Determine the [X, Y] coordinate at the center of the cell enclosing the given text.  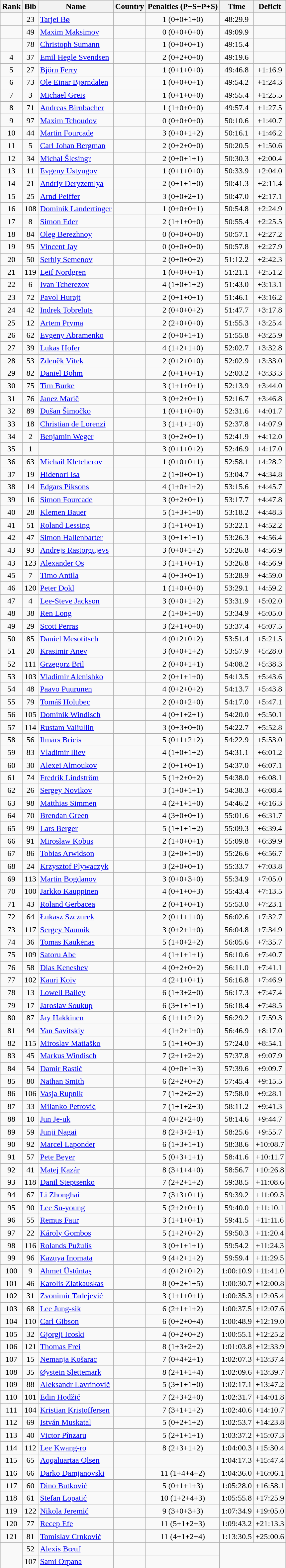
3 (0+2+1+0) [183, 929]
54:13.5 [237, 677]
+5:02.0 [270, 601]
54:31.1 [237, 752]
+4:07.9 [270, 424]
Lowell Bailey [76, 993]
53:04.7 [237, 474]
50:16.1 [237, 133]
Kauri Koiv [76, 980]
54:08.2 [237, 664]
Emil Hegle Svendsen [76, 57]
Benjamin Weger [76, 436]
55:01.6 [237, 816]
1:00:37.5 [237, 1309]
51:43.0 [237, 285]
Dušan Šimočko [76, 411]
58:41.6 [237, 1157]
+10:08.7 [270, 1144]
3 [31, 95]
Time [237, 7]
Michael Greis [76, 95]
Jun Je-uk [76, 1119]
Vasja Rupnik [76, 1094]
52:41.9 [237, 436]
49:55.4 [237, 95]
Arnd Peiffer [76, 196]
Andreas Birnbacher [76, 108]
50:20.5 [237, 145]
54:20.0 [237, 714]
1:07:34.9 [237, 1511]
Leif Nordgren [76, 272]
+9:07.9 [270, 1056]
49:19.6 [237, 57]
1:02:07.3 [237, 1359]
Lee Jung-sik [76, 1309]
+6:08.4 [270, 790]
Roland Gerbacea [76, 904]
4 (0+1+2+1) [183, 714]
2 (0+0+2+0) [183, 702]
123 [31, 563]
7 (0+4+2+1) [183, 1359]
Carl Gibson [76, 1321]
53:22.1 [237, 525]
Sergey Novikov [76, 790]
48:29.9 [237, 19]
+1:16.9 [270, 70]
1:04:00.3 [237, 1448]
Klemen Bauer [76, 512]
Daniel Böhm [76, 373]
Vladimir Alenishko [76, 677]
1:02:31.7 [237, 1397]
53:31.9 [237, 601]
5 (0+3+1+1) [183, 1157]
6 (0+2+0+4) [183, 1321]
Penalties (P+S+P+S) [183, 7]
Dominik Landertinger [76, 209]
4 (3+0+0+1) [183, 816]
57:39.6 [237, 1068]
Vincent Jay [76, 247]
+1:46.2 [270, 133]
8 (0+2+1+5) [183, 1283]
Rank [11, 7]
Martin Bogdanov [76, 879]
53:18.2 [237, 512]
6 (1+3+1+1) [183, 1144]
56:46.9 [237, 1031]
1:01:03.8 [237, 1346]
Miroslav Matiaško [76, 1043]
+14:01.8 [270, 1397]
+11:29.5 [270, 1258]
56:04.8 [237, 929]
52:13.9 [237, 386]
2 (1+0+1+0) [183, 613]
2 (2+0+0+0) [183, 323]
+8:54.1 [270, 1043]
Lee-Steve Jackson [76, 601]
Lee Su-young [76, 1208]
Li Zhonghai [76, 1195]
+3:46.8 [270, 399]
50:10.6 [237, 120]
3 (0+0+3+0) [183, 879]
+7:35.7 [270, 942]
Victor Pînzaru [76, 1435]
58:38.6 [237, 1144]
+3:13.1 [270, 285]
53:15.6 [237, 487]
Evgeny Ustyugov [76, 171]
Alexei Almoukov [76, 765]
Björn Ferry [76, 70]
+3:25.9 [270, 335]
+12:07.6 [270, 1309]
3 (0+1+0+2) [183, 449]
11 (4+1+2+4) [183, 1536]
+12:25.2 [270, 1334]
+7:13.5 [270, 891]
+4:47.8 [270, 500]
50:30.3 [237, 158]
4 (1+1+1+1) [183, 955]
+6:07.1 [270, 765]
59:39.2 [237, 1195]
7 (3+1+1+2) [183, 1410]
1:02:53.7 [237, 1423]
+15:30.4 [270, 1448]
+8:17.0 [270, 1031]
50:57.8 [237, 247]
5 (0+1+2+2) [183, 740]
+15:47.4 [270, 1460]
59:54.2 [237, 1245]
+1:50.6 [270, 145]
Mirosław Kobus [76, 841]
4 (0+1+0+3) [183, 891]
1:00:48.9 [237, 1321]
Edin Hodžić [76, 1397]
1:02:17.1 [237, 1385]
49:46.8 [237, 70]
8 (2+3+2+1) [183, 1132]
Ren Long [76, 613]
58:11.2 [237, 1106]
59:59.4 [237, 1258]
3 (2+1+0+0) [183, 626]
+7:47.4 [270, 993]
+4:45.7 [270, 487]
Dino Butković [76, 1486]
Gjorgji Icoski [76, 1334]
50:57.1 [237, 234]
+4:17.0 [270, 449]
50:33.9 [237, 171]
53:37.4 [237, 626]
55:43.4 [237, 891]
+4:12.0 [270, 436]
49:57.4 [237, 108]
+4:34.8 [270, 474]
1:05:28.0 [237, 1486]
+11:41.0 [270, 1271]
53:57.9 [237, 651]
Zvonimir Tadejević [76, 1296]
Krasimir Anev [76, 651]
9 (4+2+1+2) [183, 1258]
58:25.6 [237, 1132]
1:00:30.7 [237, 1283]
1 [31, 449]
+2:24.9 [270, 209]
1:00:35.3 [237, 1296]
+19:05.0 [270, 1511]
Ivan Tcherezov [76, 285]
Daniel Mesotitsch [76, 639]
+1:27.5 [270, 108]
3 (2+0+1+0) [183, 854]
Satoru Abe [76, 955]
+12:05.4 [270, 1296]
49:15.4 [237, 45]
+9:15.5 [270, 1081]
57:24.0 [237, 1043]
Karolis Zlatkauskas [76, 1283]
58:14.6 [237, 1119]
Christoph Sumann [76, 45]
5 (3+1+1+0) [183, 1385]
+4:01.7 [270, 411]
Recep Efe [76, 1523]
5 (0+1+1+3) [183, 1486]
+7:34.9 [270, 929]
Marcel Laponder [76, 1144]
Aleksandr Lavrinovič [76, 1385]
Károly Gombos [76, 1233]
11 (5+1+2+3) [183, 1523]
+6:31.7 [270, 816]
+1:40.7 [270, 120]
50:47.0 [237, 196]
+4:56.4 [270, 537]
Pavol Hurajt [76, 297]
+3:16.2 [270, 297]
+6:39.9 [270, 841]
Matthias Simmen [76, 803]
1 (0+0+1+0) [183, 19]
1:00:10.9 [237, 1271]
Roland Lessing [76, 525]
+7:05.0 [270, 879]
Hidenori Isa [76, 474]
1:00:55.1 [237, 1334]
+5:38.3 [270, 664]
+10:26.8 [270, 1169]
+13:37.4 [270, 1359]
2 [31, 436]
56:11.0 [237, 968]
Nathan Smith [76, 1081]
Vladimir Iliev [76, 752]
+3:44.0 [270, 386]
7 (1+2+2+2) [183, 1094]
Øystein Slettemark [76, 1372]
51:21.1 [237, 272]
56:29.2 [237, 1018]
+13:39.7 [270, 1372]
Lukas Hofer [76, 348]
52:02.7 [237, 348]
Pete Beyer [76, 1157]
54:37.0 [237, 765]
+11:09.3 [270, 1195]
Carl Johan Bergman [76, 145]
Lee Kwang-ro [76, 1448]
56:17.3 [237, 993]
Sami Orpana [76, 1561]
7 (1+1+2+3) [183, 1106]
9 (3+0+3+3) [183, 1511]
+5:07.5 [270, 626]
6 (1+3+2+0) [183, 993]
56:16.8 [237, 980]
4 (0+0+1+3) [183, 1068]
1:04:17.3 [237, 1460]
Krzysztof Plywaczyk [76, 866]
+1:24.3 [270, 82]
+4:28.2 [270, 462]
7 (2+2+1+2) [183, 1182]
+7:41.1 [270, 968]
+2:27.9 [270, 247]
8 (2+3+1+2) [183, 1448]
Andrejs Rastorgujevs [76, 550]
52:46.9 [237, 449]
54:22.9 [237, 740]
+11:10.1 [270, 1208]
5 (0+2+1+2) [183, 1423]
55:34.9 [237, 879]
59:38.5 [237, 1182]
Tomáš Holubec [76, 702]
Ilmārs Bricis [76, 740]
+11:11.6 [270, 1220]
+3:32.8 [270, 348]
51:46.1 [237, 297]
3 (0+3+0+0) [183, 727]
54:38.3 [237, 790]
51:47.7 [237, 310]
56:05.6 [237, 942]
+6:16.3 [270, 803]
Martin Fourcade [76, 133]
5 (1+1+0+3) [183, 1043]
Simon Fourcade [76, 500]
Serhiy Semenov [76, 259]
Dominik Windisch [76, 714]
+6:01.2 [270, 752]
6 (2+1+1+2) [183, 1309]
3 (2+0+0+1) [183, 866]
Lars Berger [76, 828]
+21:13.3 [270, 1523]
István Muskatal [76, 1423]
56:10.6 [237, 955]
Jaroslav Soukup [76, 1005]
52:37.8 [237, 424]
3 (0+0+2+1) [183, 196]
Andriy Deryzemlya [76, 184]
Country [130, 7]
Stefan Lopatić [76, 1498]
+2:11.4 [270, 184]
1:03:37.2 [237, 1435]
5 (2+1+1+1) [183, 1435]
+9:41.3 [270, 1106]
Tarjei Bø [76, 19]
8 (2+1+1+4) [183, 1372]
53:51.4 [237, 639]
Łukasz Szczurek [76, 917]
Aqqaluartaa Olsen [76, 1460]
+2:42.3 [270, 259]
57:37.8 [237, 1056]
Ole Einar Bjørndalen [76, 82]
+2:25.5 [270, 222]
Simon Hallenbarter [76, 537]
53:26.3 [237, 537]
+9:09.7 [270, 1068]
1:09:43.2 [237, 1523]
+2:04.0 [270, 171]
Tomas Kaukėnas [76, 942]
55:26.6 [237, 854]
51:55.8 [237, 335]
44 [31, 133]
4 (2+1+0+1) [183, 980]
Milanko Petrović [76, 1106]
Danil Steptsenko [76, 1182]
53:29.1 [237, 588]
Jay Hakkinen [76, 1018]
Grzegorz Bril [76, 664]
+2:00.4 [270, 158]
59:40.0 [237, 1208]
+9:44.7 [270, 1119]
49:09.9 [237, 32]
Christian de Lorenzi [76, 424]
Name [76, 7]
57:45.4 [237, 1081]
+13:47.2 [270, 1385]
+5:52.8 [270, 727]
51:12.2 [237, 259]
1:05:55.8 [237, 1498]
3 (1+0+1+1) [183, 790]
Timo Antila [76, 576]
+3:33.0 [270, 360]
Maxim Maksimov [76, 32]
+25:00.6 [270, 1536]
Indrek Tobreluts [76, 310]
Tobias Arwidson [76, 854]
+4:59.2 [270, 588]
+7:59.3 [270, 1018]
Kazuya Inomata [76, 1258]
53:34.9 [237, 613]
6 (1+1+2+2) [183, 1018]
+6:39.4 [270, 828]
1:04:36.0 [237, 1473]
53:28.9 [237, 576]
+11:20.4 [270, 1233]
50:55.4 [237, 222]
Artem Pryma [76, 323]
1:02:09.6 [237, 1372]
54:17.0 [237, 702]
+10:11.7 [270, 1157]
+5:05.0 [270, 613]
Tomislav Crnković [76, 1536]
2 (1+1+0+0) [183, 222]
Michail Kletcherov [76, 462]
+5:53.0 [270, 740]
54:22.7 [237, 727]
Edgars Piksons [76, 487]
57:58.0 [237, 1094]
55:09.8 [237, 841]
10 (1+2+4+3) [183, 1498]
Deficit [270, 7]
Alexander Os [76, 563]
+11:24.3 [270, 1245]
+14:23.8 [270, 1423]
55:53.0 [237, 904]
6 (3+1+1+1) [183, 1005]
Scott Perras [76, 626]
+5:50.1 [270, 714]
Markus Windisch [76, 1056]
5 (1+0+2+2) [183, 942]
+7:23.1 [270, 904]
52:16.7 [237, 399]
7 (2+3+2+0) [183, 1397]
Zdeněk Vítek [76, 360]
Simon Eder [76, 222]
+11:08.6 [270, 1182]
Michal Šlesingr [76, 158]
Kristian Kristoffersen [76, 1410]
Nikola Jeremić [76, 1511]
5 (1+1+1+2) [183, 828]
4 (2+1+1+0) [183, 803]
Matej Kazár [76, 1169]
Nemanja Košarac [76, 1359]
Remus Faur [76, 1220]
+16:06.1 [270, 1473]
52:58.1 [237, 462]
3 (1+1+1+0) [183, 424]
51:55.3 [237, 323]
+3:25.4 [270, 323]
+7:48.5 [270, 1005]
1:02:40.6 [237, 1410]
59:50.3 [237, 1233]
54:38.0 [237, 778]
1:13:30.5 [237, 1536]
7 (3+3+0+1) [183, 1195]
+9:55.7 [270, 1132]
Rustam Valiullin [76, 727]
+2:17.1 [270, 196]
Oleg Berezhnoy [76, 234]
Sergey Naumik [76, 929]
53:17.7 [237, 500]
Damir Rastić [76, 1068]
+1:25.5 [270, 95]
56:02.6 [237, 917]
55:09.3 [237, 828]
Dias Keneshev [76, 968]
+5:21.5 [270, 639]
50:41.3 [237, 184]
+16:58.1 [270, 1486]
7 (2+1+2+2) [183, 1056]
Alexis Bœuf [76, 1549]
+7:32.7 [270, 917]
Jarkko Kauppinen [76, 891]
+3:17.8 [270, 310]
Tim Burke [76, 386]
+12:33.9 [270, 1346]
Ahmet Üstüntaş [76, 1271]
58:56.7 [237, 1169]
+7:46.9 [270, 980]
Maxim Tchoudov [76, 120]
+2:27.2 [270, 234]
11 (1+4+4+2) [183, 1473]
Paavo Puurunen [76, 689]
Janez Marič [76, 399]
Brendan Green [76, 816]
54:46.2 [237, 803]
+5:47.1 [270, 702]
Evgeny Abramenko [76, 335]
+12:19.0 [270, 1321]
+6:56.7 [270, 854]
52:03.2 [237, 373]
6 (2+2+0+2) [183, 1081]
Yan Savitskiy [76, 1031]
+4:48.3 [270, 512]
8 (3+1+4+0) [183, 1169]
4 (0+2+2+0) [183, 1119]
+2:51.2 [270, 272]
Rolands Pužulis [76, 1245]
122 [31, 1511]
+6:08.1 [270, 778]
52:31.6 [237, 411]
+5:28.0 [270, 651]
5 (2+2+0+1) [183, 1208]
55:33.7 [237, 866]
Peter Dokl [76, 588]
Bib [31, 7]
+15:07.3 [270, 1435]
+12:00.8 [270, 1283]
+14:10.7 [270, 1410]
+7:03.8 [270, 866]
+17:25.9 [270, 1498]
+7:40.7 [270, 955]
Junji Nagai [76, 1132]
49:54.2 [237, 82]
+4:59.0 [270, 576]
Thomas Frei [76, 1346]
8 (1+3+2+2) [183, 1346]
50:54.8 [237, 209]
5 (1+3+1+0) [183, 512]
59:41.5 [237, 1220]
+5:43.6 [270, 677]
+4:52.2 [270, 525]
56:18.4 [237, 1005]
+5:43.8 [270, 689]
54:13.7 [237, 689]
+9:28.1 [270, 1094]
Fredrik Lindström [76, 778]
52:02.9 [237, 360]
4 (0+3+0+1) [183, 576]
Darko Damjanovski [76, 1473]
+3:33.3 [270, 373]
